Scan for the cell matching the given text and deliver its [X, Y] coordinate at center. 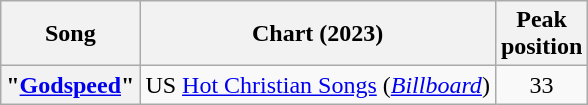
"Godspeed" [70, 85]
33 [541, 85]
Peakposition [541, 34]
Song [70, 34]
Chart (2023) [318, 34]
US Hot Christian Songs (Billboard) [318, 85]
